Detect which cell encompasses the target text, then output its [x, y] center coordinate. 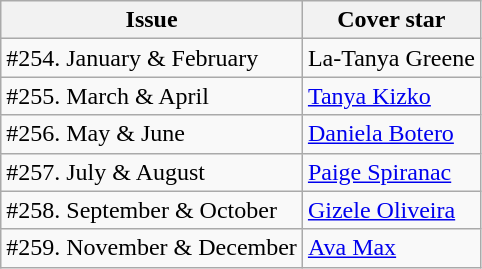
Ava Max [391, 248]
La-Tanya Greene [391, 58]
Paige Spiranac [391, 172]
Issue [152, 20]
Daniela Botero [391, 134]
#256. May & June [152, 134]
Cover star [391, 20]
Gizele Oliveira [391, 210]
#259. November & December [152, 248]
#258. September & October [152, 210]
Tanya Kizko [391, 96]
#255. March & April [152, 96]
#254. January & February [152, 58]
#257. July & August [152, 172]
